Scan for the cell matching the given text and deliver its [x, y] coordinate at center. 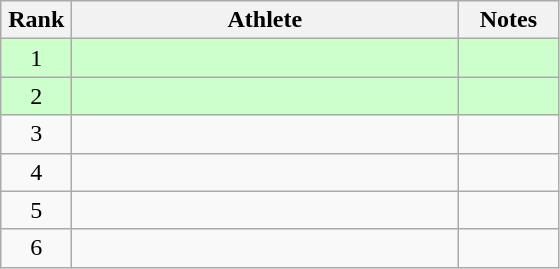
Rank [36, 20]
2 [36, 96]
4 [36, 172]
Athlete [265, 20]
5 [36, 210]
6 [36, 248]
Notes [508, 20]
1 [36, 58]
3 [36, 134]
